Capture the cell that displays the provided text and extract its (x, y) central coordinate. 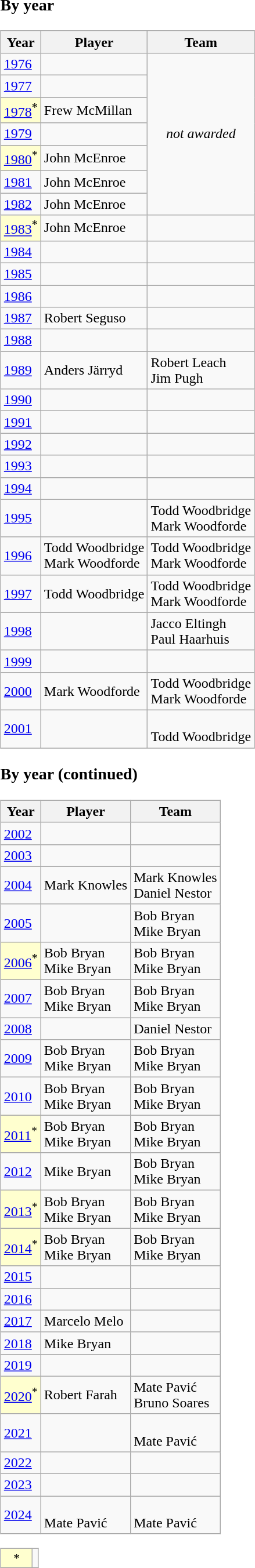
2019 (21, 1365)
Mate Pavić Bruno Soares (175, 1395)
1992 (21, 444)
Jacco Eltingh Paul Haarhuis (201, 631)
2022 (21, 1463)
1978* (21, 110)
1983* (21, 228)
1996 (21, 556)
1984 (21, 252)
1999 (21, 661)
2020* (21, 1395)
2017 (21, 1321)
2015 (21, 1277)
Mark Knowles Daniel Nestor (175, 885)
2010 (21, 1096)
* (16, 1558)
not awarded (201, 133)
2000 (21, 691)
2016 (21, 1299)
1991 (21, 422)
Robert Farah (85, 1395)
1988 (21, 340)
2008 (21, 1029)
2006* (21, 961)
Anders Järryd (94, 370)
1997 (21, 594)
2007 (21, 999)
1987 (21, 318)
2005 (21, 923)
1980* (21, 158)
2004 (21, 885)
Frew McMillan (94, 110)
1982 (21, 204)
2023 (21, 1485)
1985 (21, 274)
Daniel Nestor (175, 1029)
2024 (21, 1515)
1986 (21, 296)
2014* (21, 1247)
Robert Seguso (94, 318)
2018 (21, 1343)
1977 (21, 86)
Robert Leach Jim Pugh (201, 370)
1979 (21, 134)
1995 (21, 518)
2009 (21, 1059)
1989 (21, 370)
2002 (21, 833)
1993 (21, 466)
1981 (21, 182)
Marcelo Melo (85, 1321)
Mark Woodforde (94, 691)
Mark Knowles (85, 885)
1994 (21, 488)
2001 (21, 729)
1998 (21, 631)
1976 (21, 64)
1990 (21, 400)
2011* (21, 1134)
2012 (21, 1171)
2013* (21, 1210)
2021 (21, 1432)
2003 (21, 855)
